Search for the cell housing the specified text and yield its [X, Y] center coordinate. 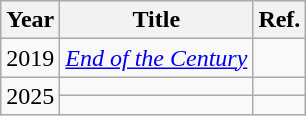
Title [156, 20]
Ref. [280, 20]
2019 [30, 58]
End of the Century [156, 58]
2025 [30, 96]
Year [30, 20]
